Return [X, Y] of the center of cell containing provided text 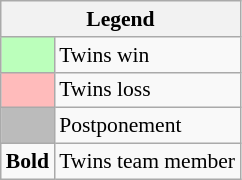
Twins win [147, 55]
Bold [28, 162]
Twins loss [147, 90]
Postponement [147, 126]
Legend [120, 19]
Twins team member [147, 162]
